Locate the cell with the specified text and output its (X, Y) center coordinate. 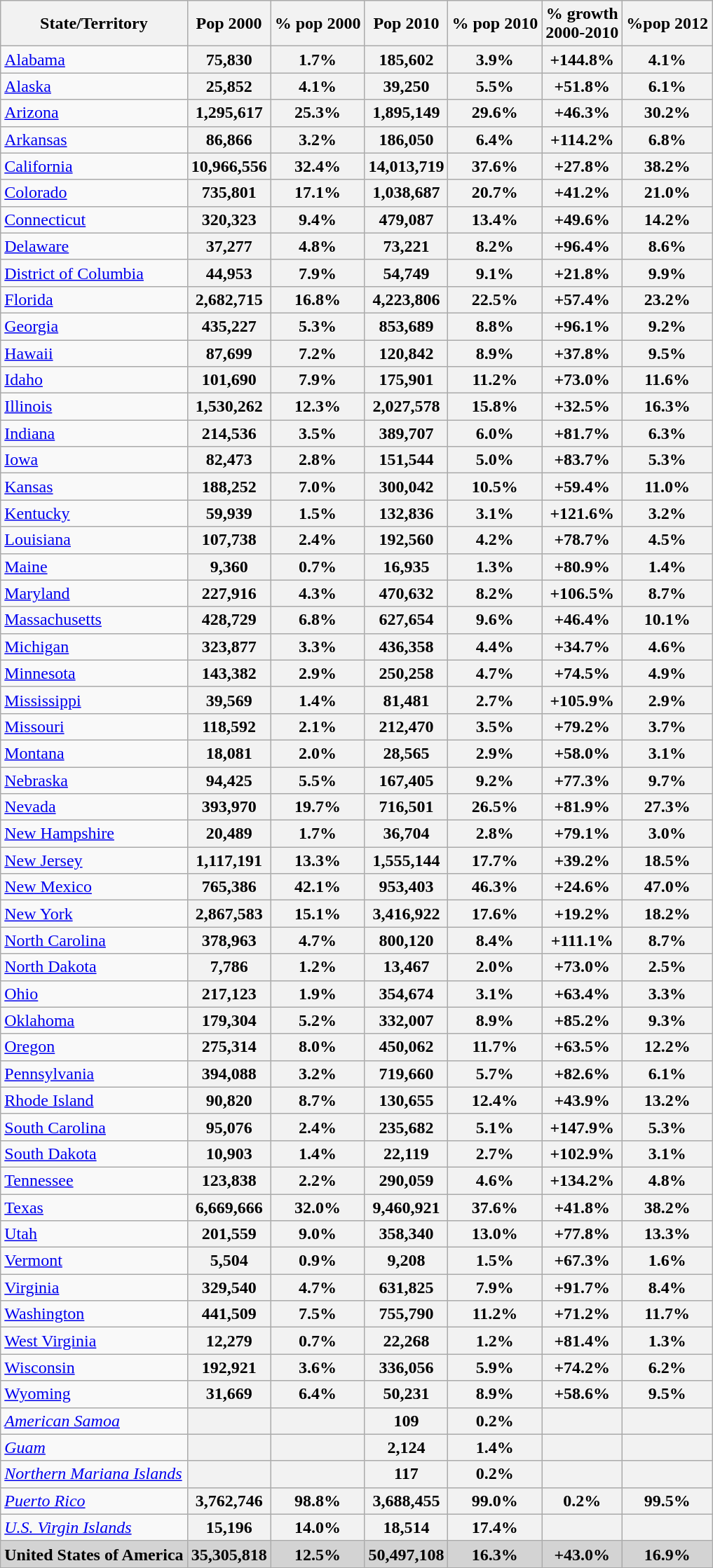
Texas (94, 1207)
Iowa (94, 460)
735,801 (229, 193)
+41.2% (582, 193)
217,123 (229, 994)
117 (407, 1474)
320,323 (229, 219)
107,738 (229, 540)
+71.2% (582, 1314)
7.0% (318, 487)
853,689 (407, 326)
21.0% (667, 193)
+121.6% (582, 513)
2.2% (318, 1180)
755,790 (407, 1314)
118,592 (229, 726)
Northern Mariana Islands (94, 1474)
North Dakota (94, 967)
20,489 (229, 834)
+49.6% (582, 219)
1.6% (667, 1261)
95,076 (229, 1127)
175,901 (407, 380)
631,825 (407, 1287)
+80.9% (582, 567)
3,688,455 (407, 1501)
8.0% (318, 1047)
1,895,149 (407, 113)
Wisconsin (94, 1367)
+24.6% (582, 887)
5.2% (318, 1020)
10.1% (667, 620)
+102.9% (582, 1154)
+144.8% (582, 60)
Virginia (94, 1287)
0.9% (318, 1261)
Delaware (94, 246)
11.6% (667, 380)
179,304 (229, 1020)
Pop 2010 (407, 24)
% pop 2010 (495, 24)
12.3% (318, 407)
Kansas (94, 487)
4.2% (495, 540)
765,386 (229, 887)
2,682,715 (229, 299)
9.7% (667, 780)
4.4% (495, 647)
39,569 (229, 700)
District of Columbia (94, 273)
436,358 (407, 647)
Idaho (94, 380)
American Samoa (94, 1421)
18.2% (667, 914)
13.4% (495, 219)
10.5% (495, 487)
44,953 (229, 273)
323,877 (229, 647)
86,866 (229, 140)
Mississippi (94, 700)
Minnesota (94, 673)
214,536 (229, 433)
+39.2% (582, 860)
101,690 (229, 380)
98.8% (318, 1501)
+46.4% (582, 620)
130,655 (407, 1100)
5.0% (495, 460)
393,970 (229, 807)
143,382 (229, 673)
2.5% (667, 967)
192,921 (229, 1367)
212,470 (407, 726)
Oklahoma (94, 1020)
State/Territory (94, 24)
+106.5% (582, 593)
235,682 (407, 1127)
151,544 (407, 460)
Pop 2000 (229, 24)
+78.7% (582, 540)
+37.8% (582, 353)
New York (94, 914)
16.9% (667, 1554)
6.2% (667, 1367)
5.9% (495, 1367)
Colorado (94, 193)
+77.8% (582, 1234)
716,501 (407, 807)
22,268 (407, 1341)
42.1% (318, 887)
94,425 (229, 780)
32.0% (318, 1207)
39,250 (407, 86)
+34.7% (582, 647)
Wyoming (94, 1394)
Vermont (94, 1261)
201,559 (229, 1234)
Arizona (94, 113)
+74.2% (582, 1367)
1,117,191 (229, 860)
186,050 (407, 140)
188,252 (229, 487)
New Mexico (94, 887)
50,231 (407, 1394)
+82.6% (582, 1074)
7.5% (318, 1314)
U.S. Virgin Islands (94, 1527)
22.5% (495, 299)
26.5% (495, 807)
953,403 (407, 887)
+81.9% (582, 807)
Missouri (94, 726)
Puerto Rico (94, 1501)
1,038,687 (407, 193)
450,062 (407, 1047)
+74.5% (582, 673)
73,221 (407, 246)
5.1% (495, 1127)
18,081 (229, 753)
82,473 (229, 460)
470,632 (407, 593)
329,540 (229, 1287)
120,842 (407, 353)
+81.4% (582, 1341)
627,654 (407, 620)
16,935 (407, 567)
59,939 (229, 513)
394,088 (229, 1074)
Georgia (94, 326)
+114.2% (582, 140)
4,223,806 (407, 299)
332,007 (407, 1020)
Massachusetts (94, 620)
15.1% (318, 914)
75,830 (229, 60)
Maryland (94, 593)
14,013,719 (407, 166)
25.3% (318, 113)
Florida (94, 299)
+43.9% (582, 1100)
23.2% (667, 299)
15.8% (495, 407)
% pop 2000 (318, 24)
9,360 (229, 567)
336,056 (407, 1367)
7,786 (229, 967)
389,707 (407, 433)
+43.0% (582, 1554)
+96.1% (582, 326)
9.0% (318, 1234)
+27.8% (582, 166)
+19.2% (582, 914)
Tennessee (94, 1180)
9.4% (318, 219)
+41.8% (582, 1207)
12.5% (318, 1554)
New Jersey (94, 860)
46.3% (495, 887)
109 (407, 1421)
167,405 (407, 780)
47.0% (667, 887)
Nebraska (94, 780)
+63.4% (582, 994)
+58.0% (582, 753)
378,963 (229, 940)
Rhode Island (94, 1100)
+111.1% (582, 940)
18.5% (667, 860)
354,674 (407, 994)
New Hampshire (94, 834)
South Dakota (94, 1154)
28,565 (407, 753)
Arkansas (94, 140)
9.1% (495, 273)
Oregon (94, 1047)
2,867,583 (229, 914)
428,729 (229, 620)
10,903 (229, 1154)
6,669,666 (229, 1207)
14.0% (318, 1527)
31,669 (229, 1394)
19.7% (318, 807)
Illinois (94, 407)
227,916 (229, 593)
+147.9% (582, 1127)
Indiana (94, 433)
9,208 (407, 1261)
1.9% (318, 994)
54,749 (407, 273)
4.5% (667, 540)
25,852 (229, 86)
3.6% (318, 1367)
719,660 (407, 1074)
7.2% (318, 353)
16.8% (318, 299)
8.8% (495, 326)
479,087 (407, 219)
1,555,144 (407, 860)
Ohio (94, 994)
% growth 2000-2010 (582, 24)
3,762,746 (229, 1501)
Michigan (94, 647)
32.4% (318, 166)
South Carolina (94, 1127)
2,027,578 (407, 407)
87,699 (229, 353)
Pennsylvania (94, 1074)
2.1% (318, 726)
22,119 (407, 1154)
+134.2% (582, 1180)
9.6% (495, 620)
17.1% (318, 193)
West Virginia (94, 1341)
Montana (94, 753)
9.9% (667, 273)
+58.6% (582, 1394)
20.7% (495, 193)
+85.2% (582, 1020)
Louisiana (94, 540)
3,416,922 (407, 914)
12.4% (495, 1100)
13,467 (407, 967)
99.5% (667, 1501)
Washington (94, 1314)
4.3% (318, 593)
50,497,108 (407, 1554)
17.7% (495, 860)
+77.3% (582, 780)
14.2% (667, 219)
+83.7% (582, 460)
250,258 (407, 673)
300,042 (407, 487)
+79.2% (582, 726)
30.2% (667, 113)
+46.3% (582, 113)
9,460,921 (407, 1207)
800,120 (407, 940)
435,227 (229, 326)
29.6% (495, 113)
+51.8% (582, 86)
Connecticut (94, 219)
192,560 (407, 540)
6.0% (495, 433)
185,602 (407, 60)
5.7% (495, 1074)
123,838 (229, 1180)
+63.5% (582, 1047)
36,704 (407, 834)
Alabama (94, 60)
%pop 2012 (667, 24)
81,481 (407, 700)
4.9% (667, 673)
35,305,818 (229, 1554)
2,124 (407, 1447)
1,530,262 (229, 407)
+96.4% (582, 246)
+57.4% (582, 299)
441,509 (229, 1314)
9.3% (667, 1020)
3.9% (495, 60)
+59.4% (582, 487)
+21.8% (582, 273)
Guam (94, 1447)
132,836 (407, 513)
27.3% (667, 807)
12.2% (667, 1047)
15,196 (229, 1527)
+32.5% (582, 407)
290,059 (407, 1180)
37,277 (229, 246)
North Carolina (94, 940)
11.0% (667, 487)
+67.3% (582, 1261)
Hawaii (94, 353)
Maine (94, 567)
Alaska (94, 86)
18,514 (407, 1527)
California (94, 166)
+105.9% (582, 700)
17.4% (495, 1527)
99.0% (495, 1501)
+91.7% (582, 1287)
Kentucky (94, 513)
10,966,556 (229, 166)
Utah (94, 1234)
+81.7% (582, 433)
United States of America (94, 1554)
13.0% (495, 1234)
17.6% (495, 914)
6.3% (667, 433)
12,279 (229, 1341)
8.6% (667, 246)
3.7% (667, 726)
90,820 (229, 1100)
+79.1% (582, 834)
3.0% (667, 834)
5,504 (229, 1261)
358,340 (407, 1234)
275,314 (229, 1047)
1,295,617 (229, 113)
Nevada (94, 807)
13.2% (667, 1100)
